Detect which cell encompasses the target text, then output its (x, y) center coordinate. 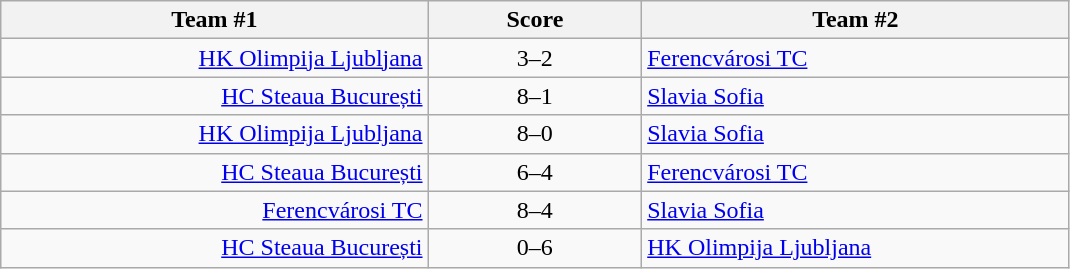
Team #1 (214, 20)
8–4 (535, 210)
0–6 (535, 248)
8–1 (535, 96)
Score (535, 20)
3–2 (535, 58)
Team #2 (856, 20)
8–0 (535, 134)
6–4 (535, 172)
